Output the [x, y] coordinate of the center of the cell containing the given text.  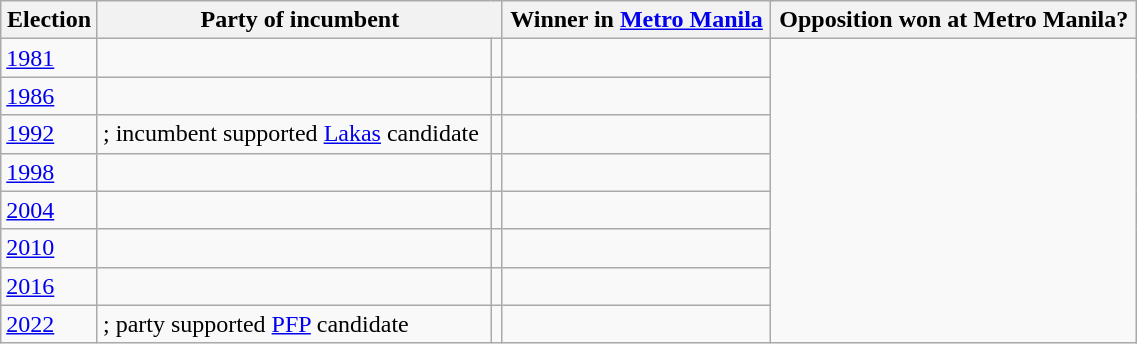
1998 [50, 172]
Election [50, 20]
1986 [50, 96]
Opposition won at Metro Manila? [954, 20]
2022 [50, 324]
; party supported PFP candidate [294, 324]
2016 [50, 286]
; incumbent supported Lakas candidate [294, 134]
Party of incumbent [300, 20]
1981 [50, 58]
2010 [50, 248]
Winner in Metro Manila [636, 20]
1992 [50, 134]
2004 [50, 210]
